Pinpoint the cell where the given text exists, returning its [x, y] midpoint coordinate. 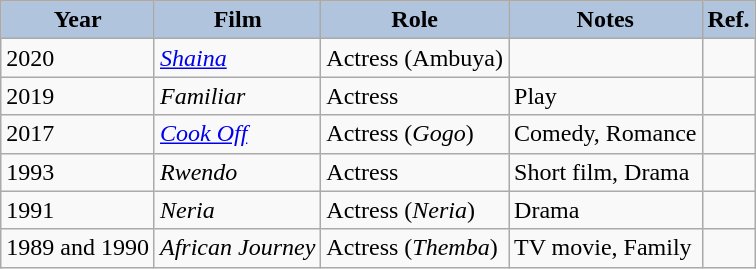
2020 [78, 58]
Ref. [728, 20]
2019 [78, 96]
Short film, Drama [606, 172]
Actress (Gogo) [415, 134]
Year [78, 20]
Actress (Neria) [415, 210]
Role [415, 20]
Cook Off [237, 134]
Notes [606, 20]
Familiar [237, 96]
TV movie, Family [606, 248]
Shaina [237, 58]
1993 [78, 172]
Comedy, Romance [606, 134]
1989 and 1990 [78, 248]
African Journey [237, 248]
Drama [606, 210]
2017 [78, 134]
1991 [78, 210]
Actress (Themba) [415, 248]
Neria [237, 210]
Rwendo [237, 172]
Play [606, 96]
Actress (Ambuya) [415, 58]
Film [237, 20]
